Extract the [X, Y] coordinate from the center of the cell holding the provided text.  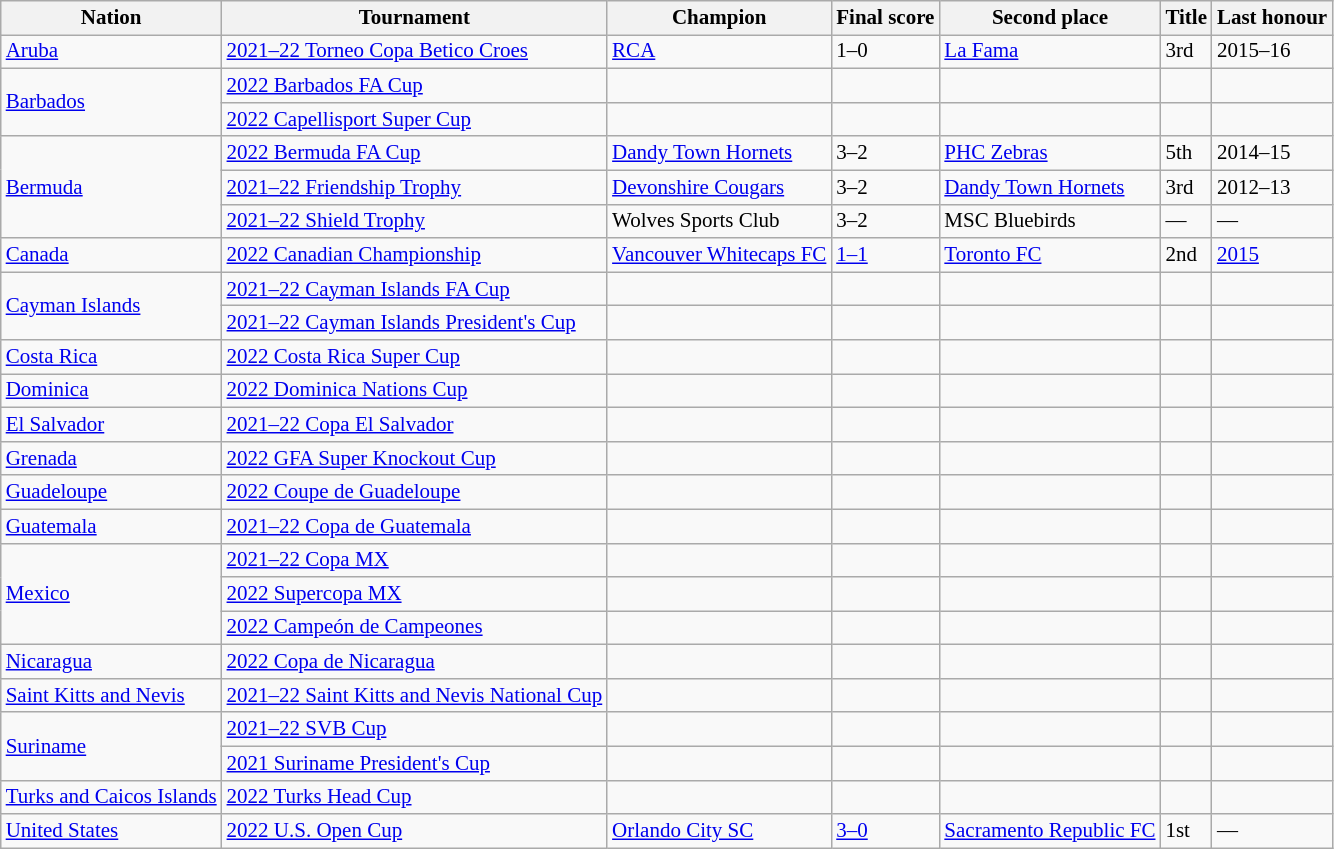
Grenada [112, 458]
Canada [112, 255]
2021 Suriname President's Cup [415, 763]
Cayman Islands [112, 306]
2021–22 Copa El Salvador [415, 424]
2021–22 Saint Kitts and Nevis National Cup [415, 696]
Costa Rica [112, 357]
Aruba [112, 52]
Vancouver Whitecaps FC [719, 255]
Wolves Sports Club [719, 221]
2021–22 Shield Trophy [415, 221]
Turks and Caicos Islands [112, 797]
5th [1186, 153]
2014–15 [1272, 153]
2015–16 [1272, 52]
2021–22 Cayman Islands President's Cup [415, 323]
2022 Turks Head Cup [415, 797]
2021–22 SVB Cup [415, 729]
Title [1186, 18]
Nicaragua [112, 662]
United States [112, 831]
1–0 [885, 52]
2022 Canadian Championship [415, 255]
3–0 [885, 831]
1st [1186, 831]
Dominica [112, 391]
2021–22 Cayman Islands FA Cup [415, 289]
Suriname [112, 746]
Final score [885, 18]
Barbados [112, 103]
2022 Barbados FA Cup [415, 86]
La Fama [1050, 52]
RCA [719, 52]
Last honour [1272, 18]
Nation [112, 18]
Second place [1050, 18]
2022 Dominica Nations Cup [415, 391]
PHC Zebras [1050, 153]
2021–22 Copa MX [415, 560]
2021–22 Friendship Trophy [415, 187]
2nd [1186, 255]
2022 Capellisport Super Cup [415, 119]
Devonshire Cougars [719, 187]
Tournament [415, 18]
Bermuda [112, 187]
El Salvador [112, 424]
2022 Bermuda FA Cup [415, 153]
Mexico [112, 594]
Guadeloupe [112, 492]
2012–13 [1272, 187]
MSC Bluebirds [1050, 221]
Orlando City SC [719, 831]
2021–22 Copa de Guatemala [415, 526]
2022 Costa Rica Super Cup [415, 357]
Guatemala [112, 526]
Sacramento Republic FC [1050, 831]
2022 Campeón de Campeones [415, 628]
2015 [1272, 255]
2022 GFA Super Knockout Cup [415, 458]
2022 Copa de Nicaragua [415, 662]
2022 Coupe de Guadeloupe [415, 492]
Saint Kitts and Nevis [112, 696]
Toronto FC [1050, 255]
2021–22 Torneo Copa Betico Croes [415, 52]
Champion [719, 18]
1–1 [885, 255]
2022 Supercopa MX [415, 594]
2022 U.S. Open Cup [415, 831]
